Locate the cell with the specified text and output its (X, Y) center coordinate. 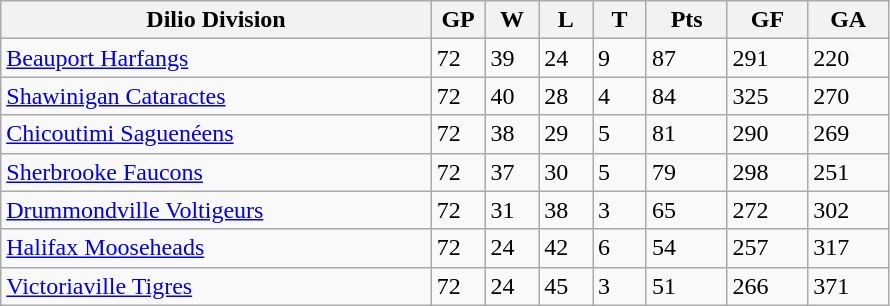
270 (848, 96)
266 (768, 286)
37 (512, 172)
84 (686, 96)
Chicoutimi Saguenéens (216, 134)
291 (768, 58)
87 (686, 58)
GP (458, 20)
257 (768, 248)
51 (686, 286)
42 (566, 248)
9 (620, 58)
269 (848, 134)
6 (620, 248)
45 (566, 286)
251 (848, 172)
GF (768, 20)
65 (686, 210)
Victoriaville Tigres (216, 286)
28 (566, 96)
39 (512, 58)
31 (512, 210)
Beauport Harfangs (216, 58)
54 (686, 248)
371 (848, 286)
L (566, 20)
4 (620, 96)
Pts (686, 20)
325 (768, 96)
GA (848, 20)
Drummondville Voltigeurs (216, 210)
T (620, 20)
317 (848, 248)
30 (566, 172)
272 (768, 210)
Shawinigan Cataractes (216, 96)
290 (768, 134)
302 (848, 210)
298 (768, 172)
220 (848, 58)
W (512, 20)
Sherbrooke Faucons (216, 172)
40 (512, 96)
29 (566, 134)
81 (686, 134)
Dilio Division (216, 20)
Halifax Mooseheads (216, 248)
79 (686, 172)
